Return (X, Y) of the center of cell containing provided text 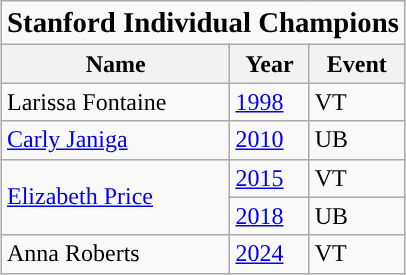
Stanford Individual Champions (204, 23)
Anna Roberts (116, 254)
Elizabeth Price (116, 197)
1998 (270, 102)
2024 (270, 254)
Larissa Fontaine (116, 102)
Year (270, 64)
Name (116, 64)
Event (356, 64)
2015 (270, 178)
2018 (270, 216)
2010 (270, 140)
Carly Janiga (116, 140)
